Pinpoint the cell where the given text exists, returning its (X, Y) midpoint coordinate. 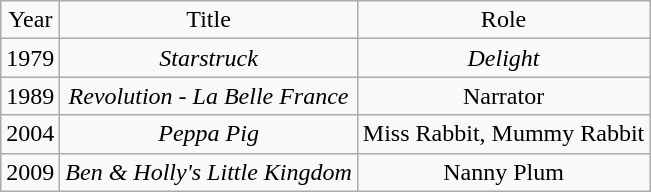
Year (30, 20)
Role (503, 20)
Delight (503, 58)
Peppa Pig (209, 134)
2009 (30, 172)
Miss Rabbit, Mummy Rabbit (503, 134)
Narrator (503, 96)
Starstruck (209, 58)
Ben & Holly's Little Kingdom (209, 172)
Title (209, 20)
Nanny Plum (503, 172)
1989 (30, 96)
1979 (30, 58)
2004 (30, 134)
Revolution - La Belle France (209, 96)
